Return the (X, Y) coordinate for the center point of the cell that contains the specified text.  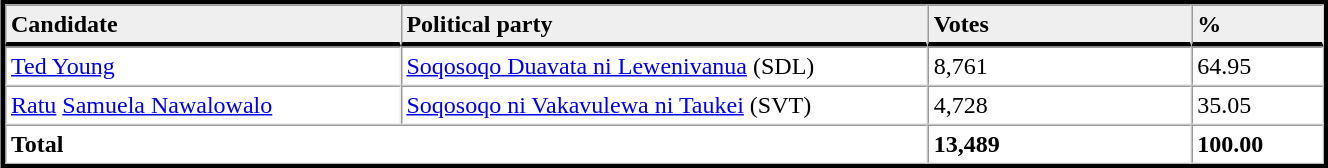
13,489 (1060, 144)
Ted Young (202, 66)
8,761 (1060, 66)
Candidate (202, 25)
Soqosoqo ni Vakavulewa ni Taukei (SVT) (664, 106)
100.00 (1257, 144)
Total (466, 144)
4,728 (1060, 106)
Soqosoqo Duavata ni Lewenivanua (SDL) (664, 66)
Political party (664, 25)
Votes (1060, 25)
Ratu Samuela Nawalowalo (202, 106)
64.95 (1257, 66)
% (1257, 25)
35.05 (1257, 106)
